For the text-containing cell, return its midpoint in [X, Y] coordinate format. 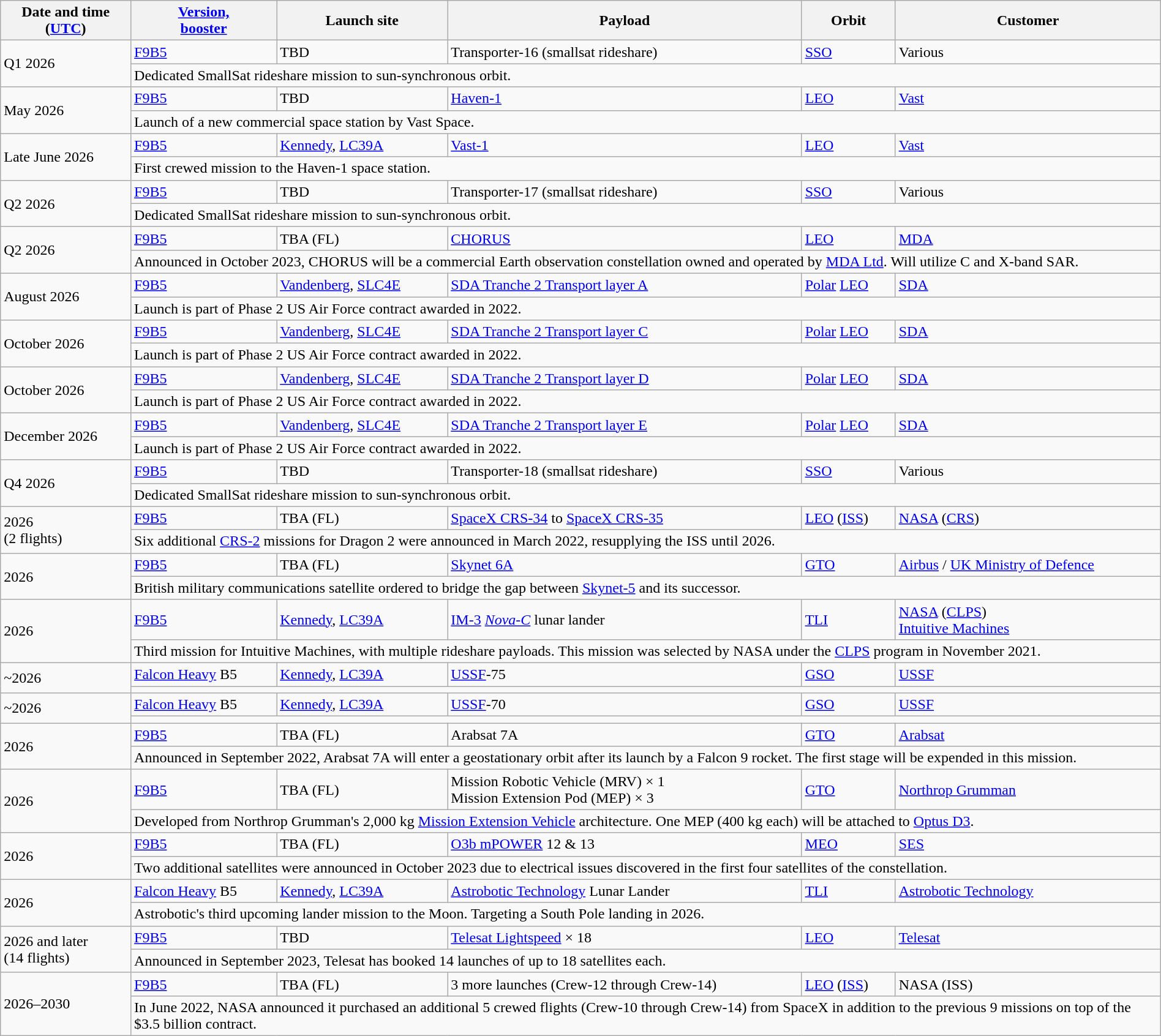
3 more launches (Crew-12 through Crew-14) [625, 984]
Transporter-16 (smallsat rideshare) [625, 52]
SDA Tranche 2 Transport layer C [625, 332]
Telesat Lightspeed × 18 [625, 937]
August 2026 [66, 296]
May 2026 [66, 110]
Q1 2026 [66, 64]
December 2026 [66, 437]
Arabsat 7A [625, 735]
NASA (CRS) [1028, 518]
IM-3 Nova-C lunar lander [625, 620]
Launch of a new commercial space station by Vast Space. [646, 122]
Launch site [363, 21]
Orbit [849, 21]
Date and time (UTC) [66, 21]
Haven-1 [625, 99]
2026 and later(14 flights) [66, 949]
Two additional satellites were announced in October 2023 due to electrical issues discovered in the first four satellites of the constellation. [646, 868]
Developed from Northrop Grumman's 2,000 kg Mission Extension Vehicle architecture. One MEP (400 kg each) will be attached to Optus D3. [646, 821]
Vast-1 [625, 145]
Skynet 6A [625, 565]
Version,booster [204, 21]
Mission Robotic Vehicle (MRV) × 1Mission Extension Pod (MEP) × 3 [625, 790]
Transporter-18 (smallsat rideshare) [625, 471]
Late June 2026 [66, 157]
NASA (CLPS)Intuitive Machines [1028, 620]
Q4 2026 [66, 483]
CHORUS [625, 238]
Astrobotic's third upcoming lander mission to the Moon. Targeting a South Pole landing in 2026. [646, 914]
USSF-70 [625, 705]
SDA Tranche 2 Transport layer D [625, 378]
Northrop Grumman [1028, 790]
USSF-75 [625, 674]
Airbus / UK Ministry of Defence [1028, 565]
Astrobotic Technology [1028, 891]
O3b mPOWER 12 & 13 [625, 844]
Telesat [1028, 937]
MEO [849, 844]
First crewed mission to the Haven-1 space station. [646, 168]
Transporter-17 (smallsat rideshare) [625, 192]
2026–2030 [66, 1004]
SES [1028, 844]
Astrobotic Technology Lunar Lander [625, 891]
Payload [625, 21]
NASA (ISS) [1028, 984]
Announced in September 2023, Telesat has booked 14 launches of up to 18 satellites each. [646, 961]
SpaceX CRS-34 to SpaceX CRS-35 [625, 518]
2026(2 flights) [66, 530]
Arabsat [1028, 735]
Third mission for Intuitive Machines, with multiple rideshare payloads. This mission was selected by NASA under the CLPS program in November 2021. [646, 651]
Announced in October 2023, CHORUS will be a commercial Earth observation constellation owned and operated by MDA Ltd. Will utilize C and X-band SAR. [646, 261]
Six additional CRS-2 missions for Dragon 2 were announced in March 2022, resupplying the ISS until 2026. [646, 541]
SDA Tranche 2 Transport layer E [625, 425]
MDA [1028, 238]
SDA Tranche 2 Transport layer A [625, 285]
Customer [1028, 21]
British military communications satellite ordered to bridge the gap between Skynet-5 and its successor. [646, 588]
